Detect which cell encompasses the target text, then output its [x, y] center coordinate. 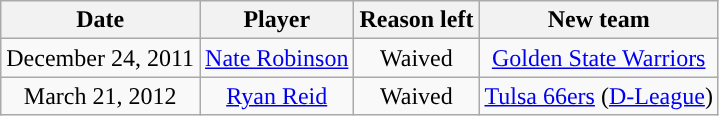
Player [277, 20]
Reason left [416, 20]
December 24, 2011 [100, 58]
Nate Robinson [277, 58]
Date [100, 20]
Ryan Reid [277, 96]
Golden State Warriors [598, 58]
Tulsa 66ers (D-League) [598, 96]
New team [598, 20]
March 21, 2012 [100, 96]
